Identify which cell holds the provided text, then report its (x, y) central coordinate. 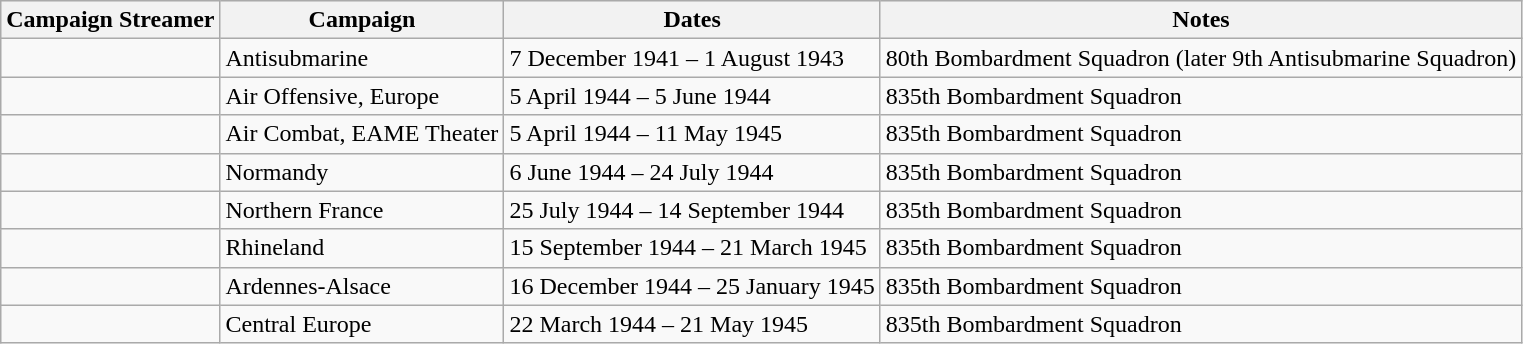
Campaign (362, 20)
15 September 1944 – 21 March 1945 (692, 248)
Antisubmarine (362, 58)
Air Offensive, Europe (362, 96)
7 December 1941 – 1 August 1943 (692, 58)
Notes (1201, 20)
Northern France (362, 210)
Campaign Streamer (110, 20)
22 March 1944 – 21 May 1945 (692, 324)
80th Bombardment Squadron (later 9th Antisubmarine Squadron) (1201, 58)
Dates (692, 20)
Central Europe (362, 324)
Ardennes-Alsace (362, 286)
5 April 1944 – 11 May 1945 (692, 134)
Normandy (362, 172)
25 July 1944 – 14 September 1944 (692, 210)
16 December 1944 – 25 January 1945 (692, 286)
Air Combat, EAME Theater (362, 134)
6 June 1944 – 24 July 1944 (692, 172)
5 April 1944 – 5 June 1944 (692, 96)
Rhineland (362, 248)
